From the cell containing the given text, extract its center point as (X, Y) coordinate. 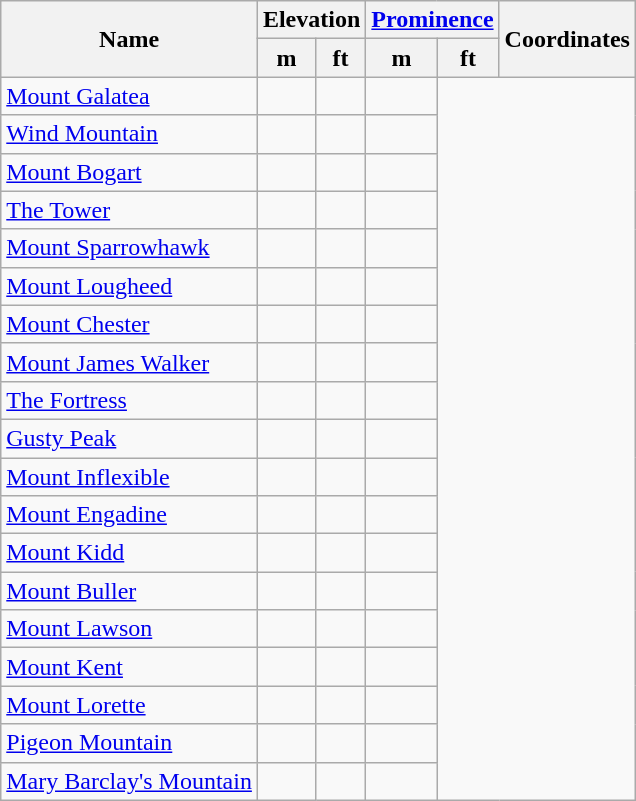
Wind Mountain (130, 134)
The Fortress (130, 400)
Mount Bogart (130, 172)
Gusty Peak (130, 438)
Mount Inflexible (130, 477)
Mount James Walker (130, 362)
Coordinates (567, 39)
Mount Sparrowhawk (130, 248)
Mount Chester (130, 324)
Mount Kent (130, 667)
Mount Buller (130, 591)
Mary Barclay's Mountain (130, 781)
Prominence (432, 20)
Pigeon Mountain (130, 743)
Mount Kidd (130, 553)
Mount Engadine (130, 515)
Mount Lawson (130, 629)
Mount Lorette (130, 705)
Mount Lougheed (130, 286)
Mount Galatea (130, 96)
Name (130, 39)
Elevation (311, 20)
The Tower (130, 210)
